For the text-containing cell, return its midpoint in [x, y] coordinate format. 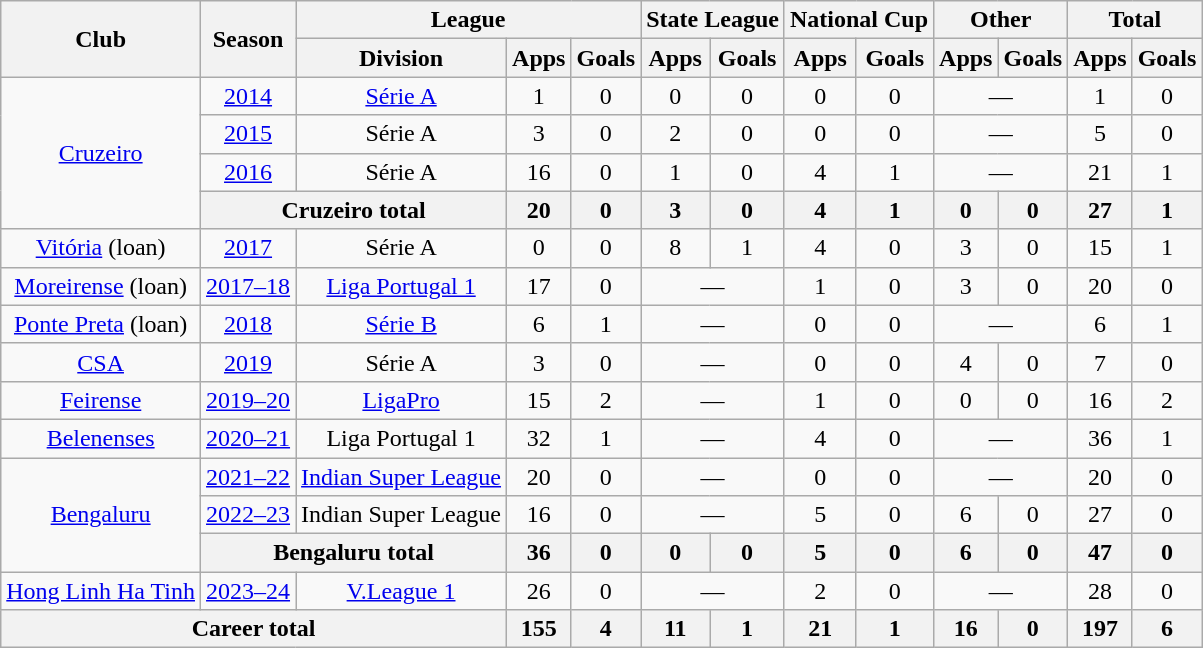
2023–24 [248, 591]
Division [402, 58]
26 [539, 591]
2020–21 [248, 438]
Other [1001, 20]
Career total [254, 629]
2018 [248, 324]
Feirense [101, 400]
Vitória (loan) [101, 248]
State League [713, 20]
11 [676, 629]
Ponte Preta (loan) [101, 324]
28 [1100, 591]
2015 [248, 134]
League [468, 20]
Hong Linh Ha Tinh [101, 591]
2019 [248, 362]
155 [539, 629]
2014 [248, 96]
Club [101, 39]
2017–18 [248, 286]
Bengaluru [101, 515]
17 [539, 286]
V.League 1 [402, 591]
Season [248, 39]
2017 [248, 248]
Total [1135, 20]
8 [676, 248]
32 [539, 438]
Moreirense (loan) [101, 286]
197 [1100, 629]
LigaPro [402, 400]
CSA [101, 362]
Cruzeiro total [354, 210]
47 [1100, 553]
2016 [248, 172]
Cruzeiro [101, 153]
National Cup [858, 20]
2019–20 [248, 400]
Belenenses [101, 438]
Série B [402, 324]
2022–23 [248, 515]
2021–22 [248, 477]
Bengaluru total [354, 553]
7 [1100, 362]
